Extract the (X, Y) coordinate from the center of the cell holding the provided text.  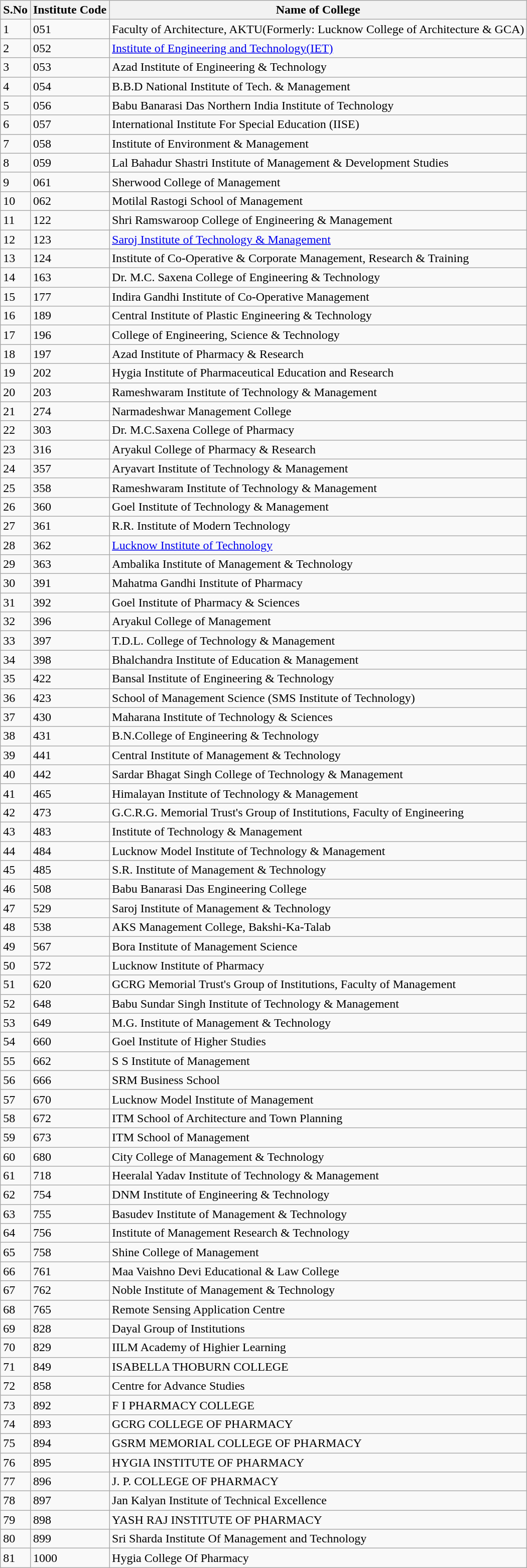
27 (16, 526)
F I PHARMACY COLLEGE (318, 1405)
31 (16, 602)
Mahatma Gandhi Institute of Pharmacy (318, 583)
YASH RAJ INSTITUTE OF PHARMACY (318, 1520)
75 (16, 1443)
48 (16, 927)
65 (16, 1252)
Aryakul College of Management (318, 622)
Sardar Bhagat Singh College of Technology & Management (318, 774)
Basudev Institute of Management & Technology (318, 1214)
858 (69, 1386)
T.D.L. College of Technology & Management (318, 641)
061 (69, 182)
361 (69, 526)
Shine College of Management (318, 1252)
054 (69, 86)
1 (16, 29)
51 (16, 985)
GCRG COLLEGE OF PHARMACY (318, 1424)
67 (16, 1290)
Institute of Engineering and Technology(IET) (318, 48)
396 (69, 622)
124 (69, 259)
2 (16, 48)
11 (16, 220)
754 (69, 1195)
HYGIA INSTITUTE OF PHARMACY (318, 1463)
666 (69, 1080)
303 (69, 430)
66 (16, 1271)
74 (16, 1424)
12 (16, 239)
18 (16, 354)
AKS Management College, Bakshi-Ka-Talab (318, 927)
37 (16, 717)
58 (16, 1118)
72 (16, 1386)
Dr. M.C. Saxena College of Engineering & Technology (318, 278)
Sri Sharda Institute Of Management and Technology (318, 1539)
122 (69, 220)
80 (16, 1539)
053 (69, 67)
202 (69, 373)
Name of College (318, 10)
ISABELLA THOBURN COLLEGE (318, 1367)
Babu Banarasi Das Engineering College (318, 889)
Babu Sundar Singh Institute of Technology & Management (318, 1004)
46 (16, 889)
Goel Institute of Higher Studies (318, 1042)
Lucknow Institute of Pharmacy (318, 966)
57 (16, 1099)
Babu Banarasi Das Northern India Institute of Technology (318, 105)
392 (69, 602)
Azad Institute of Pharmacy & Research (318, 354)
3 (16, 67)
32 (16, 622)
Shri Ramswaroop College of Engineering & Management (318, 220)
68 (16, 1309)
College of Engineering, Science & Technology (318, 335)
Himalayan Institute of Technology & Management (318, 793)
59 (16, 1137)
53 (16, 1023)
60 (16, 1156)
465 (69, 793)
Dr. M.C.Saxena College of Pharmacy (318, 430)
52 (16, 1004)
International Institute For Special Education (IISE) (318, 125)
21 (16, 411)
189 (69, 316)
Heeralal Yadav Institute of Technology & Management (318, 1176)
76 (16, 1463)
Goel Institute of Pharmacy & Sciences (318, 602)
895 (69, 1463)
057 (69, 125)
36 (16, 698)
16 (16, 316)
Faculty of Architecture, AKTU(Formerly: Lucknow College of Architecture & GCA) (318, 29)
Centre for Advance Studies (318, 1386)
358 (69, 488)
5 (16, 105)
430 (69, 717)
051 (69, 29)
S.R. Institute of Management & Technology (318, 870)
Lal Bahadur Shastri Institute of Management & Development Studies (318, 163)
423 (69, 698)
484 (69, 851)
056 (69, 105)
Hygia College Of Pharmacy (318, 1558)
54 (16, 1042)
SRM Business School (318, 1080)
R.R. Institute of Modern Technology (318, 526)
Bansal Institute of Engineering & Technology (318, 679)
Saroj Institute of Management & Technology (318, 908)
61 (16, 1176)
648 (69, 1004)
203 (69, 392)
398 (69, 660)
6 (16, 125)
Hygia Institute of Pharmaceutical Education and Research (318, 373)
670 (69, 1099)
567 (69, 946)
45 (16, 870)
25 (16, 488)
39 (16, 755)
357 (69, 468)
894 (69, 1443)
363 (69, 564)
572 (69, 966)
163 (69, 278)
Lucknow Institute of Technology (318, 545)
Aryavart Institute of Technology & Management (318, 468)
755 (69, 1214)
19 (16, 373)
44 (16, 851)
33 (16, 641)
123 (69, 239)
274 (69, 411)
4 (16, 86)
1000 (69, 1558)
J. P. COLLEGE OF PHARMACY (318, 1482)
Central Institute of Plastic Engineering & Technology (318, 316)
69 (16, 1329)
Azad Institute of Engineering & Technology (318, 67)
762 (69, 1290)
IILM Academy of Highier Learning (318, 1348)
673 (69, 1137)
680 (69, 1156)
Aryakul College of Pharmacy & Research (318, 449)
829 (69, 1348)
Sherwood College of Management (318, 182)
Jan Kalyan Institute of Technical Excellence (318, 1501)
362 (69, 545)
672 (69, 1118)
38 (16, 736)
Lucknow Model Institute of Management (318, 1099)
431 (69, 736)
Institute of Management Research & Technology (318, 1233)
620 (69, 985)
22 (16, 430)
052 (69, 48)
649 (69, 1023)
Goel Institute of Technology & Management (318, 507)
77 (16, 1482)
761 (69, 1271)
30 (16, 583)
29 (16, 564)
Maa Vaishno Devi Educational & Law College (318, 1271)
70 (16, 1348)
10 (16, 201)
Maharana Institute of Technology & Sciences (318, 717)
S.No (16, 10)
058 (69, 144)
20 (16, 392)
896 (69, 1482)
Noble Institute of Management & Technology (318, 1290)
47 (16, 908)
718 (69, 1176)
Institute of Environment & Management (318, 144)
892 (69, 1405)
17 (16, 335)
Motilal Rastogi School of Management (318, 201)
B.B.D National Institute of Tech. & Management (318, 86)
Central Institute of Management & Technology (318, 755)
062 (69, 201)
71 (16, 1367)
24 (16, 468)
899 (69, 1539)
316 (69, 449)
GCRG Memorial Trust's Group of Institutions, Faculty of Management (318, 985)
897 (69, 1501)
9 (16, 182)
8 (16, 163)
Narmadeshwar Management College (318, 411)
78 (16, 1501)
391 (69, 583)
898 (69, 1520)
55 (16, 1061)
441 (69, 755)
M.G. Institute of Management & Technology (318, 1023)
G.C.R.G. Memorial Trust's Group of Institutions, Faculty of Engineering (318, 812)
758 (69, 1252)
35 (16, 679)
756 (69, 1233)
40 (16, 774)
DNM Institute of Engineering & Technology (318, 1195)
662 (69, 1061)
42 (16, 812)
50 (16, 966)
Ambalika Institute of Management & Technology (318, 564)
13 (16, 259)
Saroj Institute of Technology & Management (318, 239)
828 (69, 1329)
849 (69, 1367)
43 (16, 831)
Institute Code (69, 10)
422 (69, 679)
Institute of Co-Operative & Corporate Management, Research & Training (318, 259)
63 (16, 1214)
S S Institute of Management (318, 1061)
893 (69, 1424)
ITM School of Management (318, 1137)
Remote Sensing Application Centre (318, 1309)
City College of Management & Technology (318, 1156)
397 (69, 641)
7 (16, 144)
62 (16, 1195)
41 (16, 793)
197 (69, 354)
Indira Gandhi Institute of Co-Operative Management (318, 297)
B.N.College of Engineering & Technology (318, 736)
177 (69, 297)
485 (69, 870)
56 (16, 1080)
26 (16, 507)
64 (16, 1233)
059 (69, 163)
483 (69, 831)
15 (16, 297)
28 (16, 545)
473 (69, 812)
Bhalchandra Institute of Education & Management (318, 660)
49 (16, 946)
ITM School of Architecture and Town Planning (318, 1118)
Bora Institute of Management Science (318, 946)
23 (16, 449)
442 (69, 774)
79 (16, 1520)
538 (69, 927)
14 (16, 278)
660 (69, 1042)
360 (69, 507)
508 (69, 889)
765 (69, 1309)
81 (16, 1558)
Institute of Technology & Management (318, 831)
529 (69, 908)
Dayal Group of Institutions (318, 1329)
196 (69, 335)
34 (16, 660)
Lucknow Model Institute of Technology & Management (318, 851)
73 (16, 1405)
School of Management Science (SMS Institute of Technology) (318, 698)
GSRM MEMORIAL COLLEGE OF PHARMACY (318, 1443)
